Detect which cell encompasses the target text, then output its [X, Y] center coordinate. 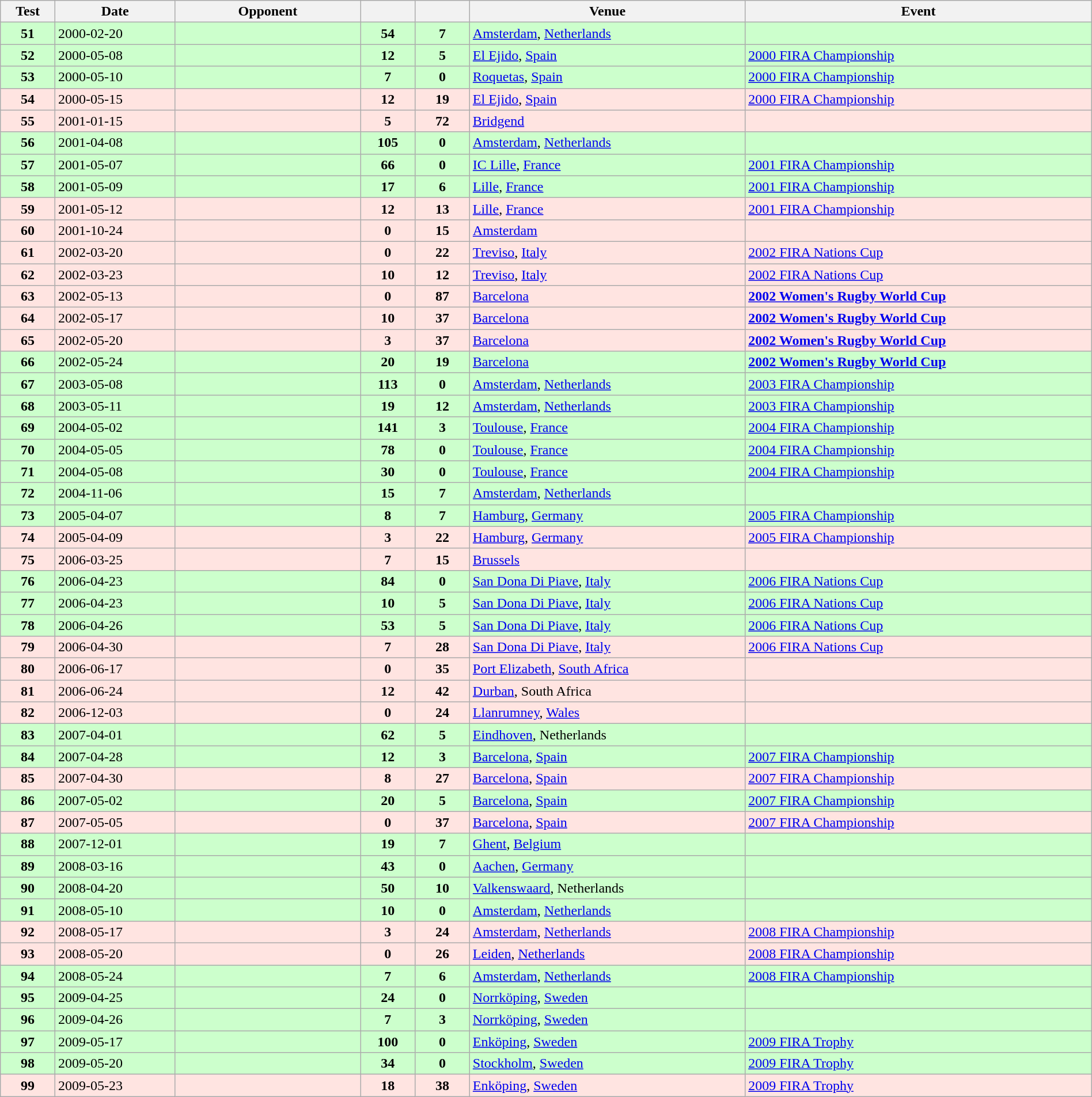
27 [442, 779]
92 [28, 932]
81 [28, 691]
2009-05-23 [115, 1085]
Leiden, Netherlands [607, 954]
51 [28, 33]
65 [28, 340]
85 [28, 779]
113 [388, 384]
Ghent, Belgium [607, 844]
2006-12-03 [115, 713]
86 [28, 800]
Venue [607, 12]
63 [28, 297]
42 [442, 691]
2007-04-01 [115, 735]
52 [28, 55]
98 [28, 1064]
2004-05-02 [115, 428]
Amsterdam [607, 230]
97 [28, 1042]
2002-03-20 [115, 252]
Valkenswaard, Netherlands [607, 888]
93 [28, 954]
64 [28, 318]
69 [28, 428]
2006-03-25 [115, 559]
57 [28, 165]
Bridgend [607, 121]
2008-03-16 [115, 866]
88 [28, 844]
35 [442, 669]
2006-04-30 [115, 647]
74 [28, 537]
90 [28, 888]
2007-05-05 [115, 822]
70 [28, 450]
67 [28, 384]
Event [919, 12]
2007-05-02 [115, 800]
2006-06-24 [115, 691]
59 [28, 208]
2000-05-10 [115, 77]
2008-04-20 [115, 888]
77 [28, 603]
2006-06-17 [115, 669]
2004-05-08 [115, 472]
75 [28, 559]
2002-05-17 [115, 318]
2001-01-15 [115, 121]
2001-10-24 [115, 230]
2008-05-10 [115, 910]
2005-04-07 [115, 515]
82 [28, 713]
61 [28, 252]
141 [388, 428]
2007-04-28 [115, 757]
2001-04-08 [115, 143]
80 [28, 669]
Date [115, 12]
2002-03-23 [115, 275]
2001-05-09 [115, 187]
26 [442, 954]
2005-04-09 [115, 537]
38 [442, 1085]
55 [28, 121]
30 [388, 472]
Eindhoven, Netherlands [607, 735]
Roquetas, Spain [607, 77]
34 [388, 1064]
60 [28, 230]
79 [28, 647]
2008-05-17 [115, 932]
2009-04-26 [115, 1020]
2002-05-24 [115, 362]
105 [388, 143]
2001-05-07 [115, 165]
2008-05-20 [115, 954]
2000-05-08 [115, 55]
56 [28, 143]
Stockholm, Sweden [607, 1064]
68 [28, 406]
2009-04-25 [115, 998]
2009-05-20 [115, 1064]
58 [28, 187]
95 [28, 998]
99 [28, 1085]
18 [388, 1085]
89 [28, 866]
94 [28, 976]
28 [442, 647]
Aachen, Germany [607, 866]
Durban, South Africa [607, 691]
73 [28, 515]
2006-04-26 [115, 625]
2009-05-17 [115, 1042]
83 [28, 735]
2003-05-08 [115, 384]
Opponent [268, 12]
96 [28, 1020]
2008-05-24 [115, 976]
Test [28, 12]
Brussels [607, 559]
13 [442, 208]
2000-05-15 [115, 99]
2007-12-01 [115, 844]
2000-02-20 [115, 33]
76 [28, 581]
2007-04-30 [115, 779]
100 [388, 1042]
2001-05-12 [115, 208]
2002-05-20 [115, 340]
2003-05-11 [115, 406]
2002-05-13 [115, 297]
50 [388, 888]
43 [388, 866]
Port Elizabeth, South Africa [607, 669]
2004-11-06 [115, 494]
IC Lille, France [607, 165]
91 [28, 910]
17 [388, 187]
71 [28, 472]
Llanrumney, Wales [607, 713]
2004-05-05 [115, 450]
